From the cell containing the given text, extract its center point as (x, y) coordinate. 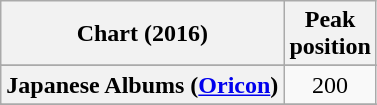
Japanese Albums (Oricon) (142, 85)
Peak position (330, 34)
200 (330, 85)
Chart (2016) (142, 34)
